Return (X, Y) of the center of cell containing provided text 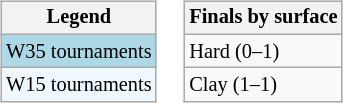
Hard (0–1) (263, 51)
W35 tournaments (78, 51)
W15 tournaments (78, 85)
Finals by surface (263, 18)
Clay (1–1) (263, 85)
Legend (78, 18)
